Return the [X, Y] coordinate for the center point of the cell that contains the specified text.  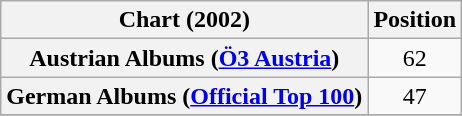
62 [415, 58]
47 [415, 96]
Position [415, 20]
Chart (2002) [184, 20]
German Albums (Official Top 100) [184, 96]
Austrian Albums (Ö3 Austria) [184, 58]
